Search for the cell housing the specified text and yield its [x, y] center coordinate. 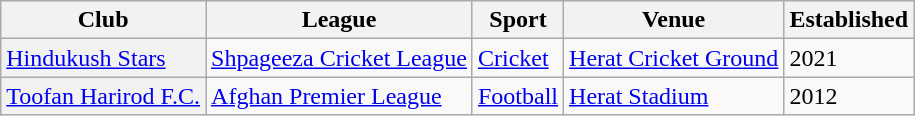
Venue [674, 20]
Cricket [518, 58]
Afghan Premier League [340, 96]
2021 [849, 58]
Herat Cricket Ground [674, 58]
Herat Stadium [674, 96]
Established [849, 20]
Shpageeza Cricket League [340, 58]
Toofan Harirod F.C. [104, 96]
Football [518, 96]
2012 [849, 96]
Club [104, 20]
Sport [518, 20]
Hindukush Stars [104, 58]
League [340, 20]
